Pinpoint the cell where the given text exists, returning its [x, y] midpoint coordinate. 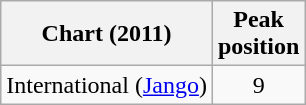
Peakposition [258, 34]
International (Jango) [107, 85]
9 [258, 85]
Chart (2011) [107, 34]
